Output the (x, y) coordinate of the center of the cell containing the given text.  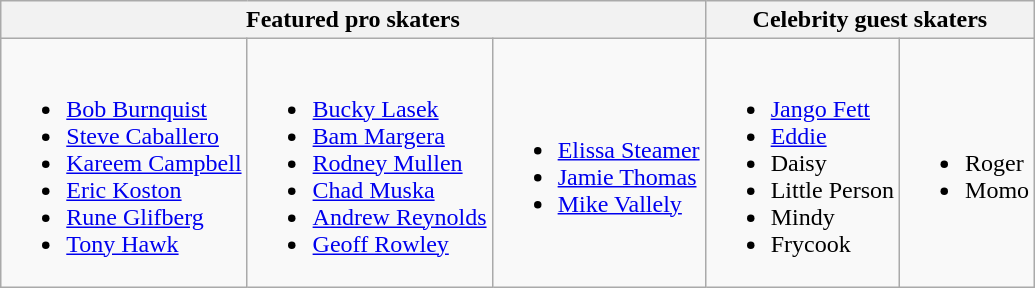
Celebrity guest skaters (870, 20)
Jango FettEddieDaisyLittle PersonMindyFrycook (802, 163)
Featured pro skaters (353, 20)
Bucky LasekBam MargeraRodney MullenChad MuskaAndrew ReynoldsGeoff Rowley (370, 163)
Elissa SteamerJamie ThomasMike Vallely (598, 163)
Bob BurnquistSteve CaballeroKareem CampbellEric KostonRune GlifbergTony Hawk (124, 163)
RogerMomo (968, 163)
